Pinpoint the cell where the given text exists, returning its [x, y] midpoint coordinate. 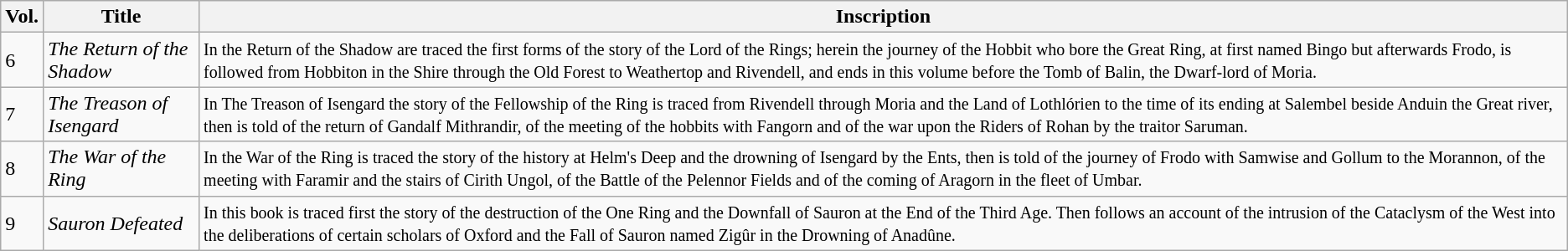
The Treason of Isengard [121, 114]
9 [22, 223]
The Return of the Shadow [121, 60]
Inscription [884, 17]
7 [22, 114]
Vol. [22, 17]
8 [22, 169]
Sauron Defeated [121, 223]
The War of the Ring [121, 169]
Title [121, 17]
6 [22, 60]
